Extract the (x, y) coordinate from the center of the cell holding the provided text.  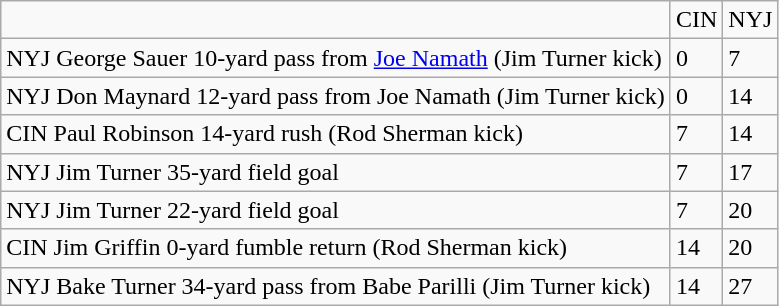
NYJ Bake Turner 34-yard pass from Babe Parilli (Jim Turner kick) (336, 286)
CIN Paul Robinson 14-yard rush (Rod Sherman kick) (336, 134)
NYJ George Sauer 10-yard pass from Joe Namath (Jim Turner kick) (336, 58)
NYJ Jim Turner 35-yard field goal (336, 172)
CIN Jim Griffin 0-yard fumble return (Rod Sherman kick) (336, 248)
NYJ Don Maynard 12-yard pass from Joe Namath (Jim Turner kick) (336, 96)
NYJ Jim Turner 22-yard field goal (336, 210)
NYJ (750, 20)
CIN (696, 20)
27 (750, 286)
17 (750, 172)
